Locate the cell with the specified text and output its [X, Y] center coordinate. 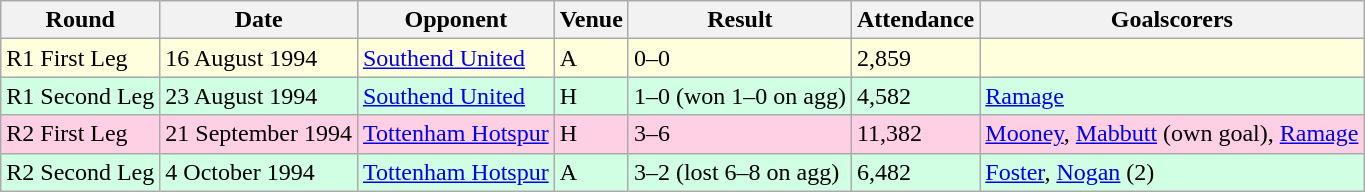
Ramage [1172, 96]
R1 Second Leg [80, 96]
Foster, Nogan (2) [1172, 172]
21 September 1994 [259, 134]
4,582 [915, 96]
3–6 [740, 134]
Goalscorers [1172, 20]
Mooney, Mabbutt (own goal), Ramage [1172, 134]
Date [259, 20]
R2 Second Leg [80, 172]
R1 First Leg [80, 58]
R2 First Leg [80, 134]
Result [740, 20]
3–2 (lost 6–8 on agg) [740, 172]
23 August 1994 [259, 96]
1–0 (won 1–0 on agg) [740, 96]
16 August 1994 [259, 58]
0–0 [740, 58]
Venue [591, 20]
4 October 1994 [259, 172]
6,482 [915, 172]
Round [80, 20]
Opponent [456, 20]
11,382 [915, 134]
Attendance [915, 20]
2,859 [915, 58]
